Capture the cell that displays the provided text and extract its [x, y] central coordinate. 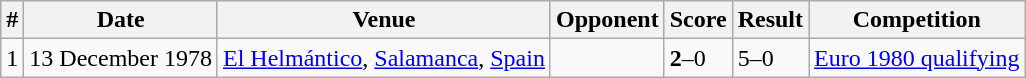
Venue [384, 20]
5–0 [770, 58]
13 December 1978 [121, 58]
1 [12, 58]
Competition [917, 20]
# [12, 20]
Opponent [607, 20]
Date [121, 20]
Result [770, 20]
Score [698, 20]
2–0 [698, 58]
El Helmántico, Salamanca, Spain [384, 58]
Euro 1980 qualifying [917, 58]
